Determine the (X, Y) coordinate at the center of the cell enclosing the given text.  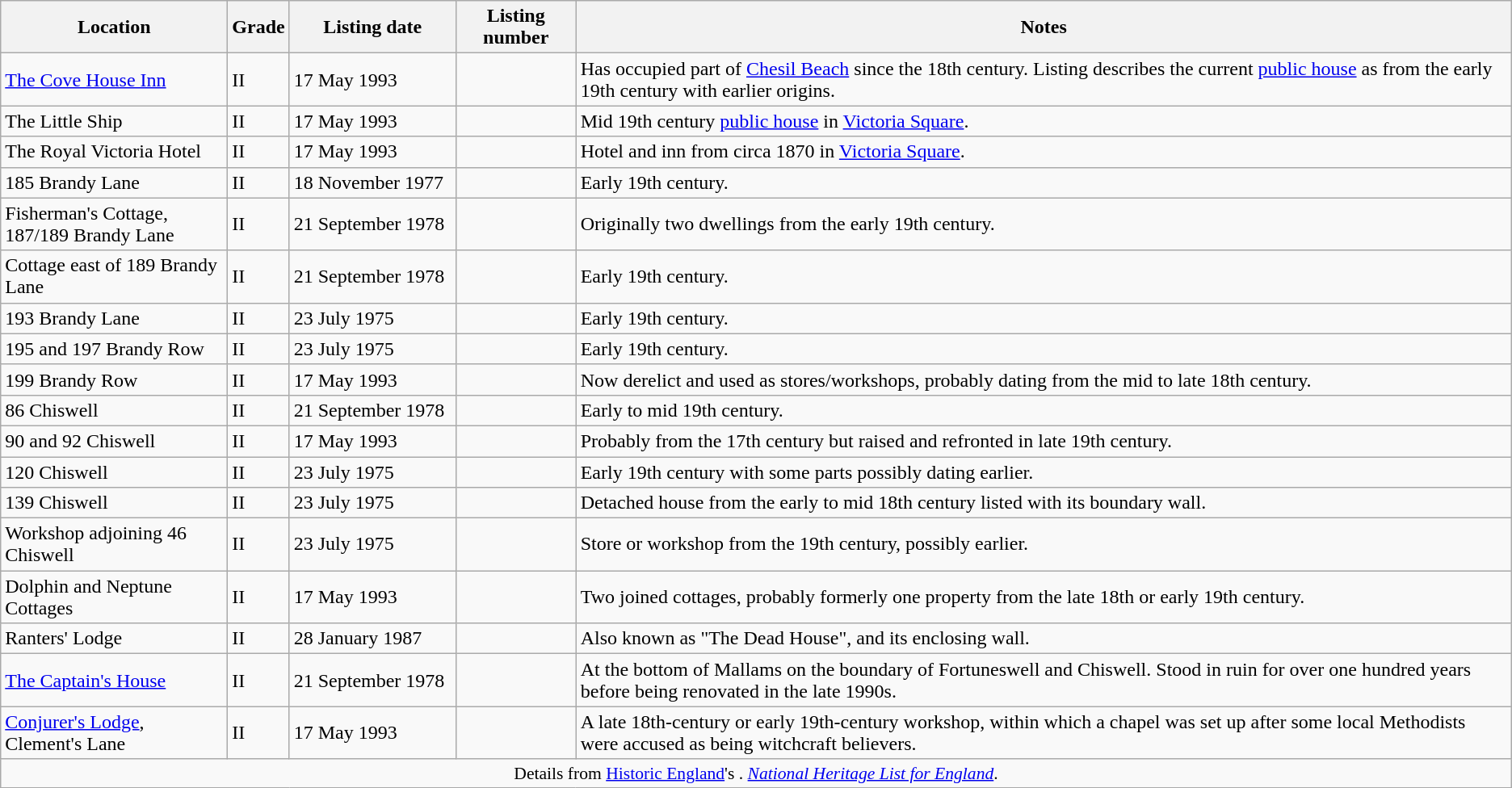
Mid 19th century public house in Victoria Square. (1044, 121)
Ranters' Lodge (115, 639)
Dolphin and Neptune Cottages (115, 597)
Early to mid 19th century. (1044, 410)
Details from Historic England's . National Heritage List for England. (756, 773)
Listing number (515, 27)
139 Chiswell (115, 503)
The Captain's House (115, 680)
Conjurer's Lodge, Clement's Lane (115, 733)
199 Brandy Row (115, 379)
90 and 92 Chiswell (115, 441)
The Royal Victoria Hotel (115, 152)
Now derelict and used as stores/workshops, probably dating from the mid to late 18th century. (1044, 379)
Workshop adjoining 46 Chiswell (115, 544)
Location (115, 27)
Notes (1044, 27)
86 Chiswell (115, 410)
Hotel and inn from circa 1870 in Victoria Square. (1044, 152)
Probably from the 17th century but raised and refronted in late 19th century. (1044, 441)
Listing date (372, 27)
The Cove House Inn (115, 79)
Originally two dwellings from the early 19th century. (1044, 224)
195 and 197 Brandy Row (115, 349)
Also known as "The Dead House", and its enclosing wall. (1044, 639)
Fisherman's Cottage, 187/189 Brandy Lane (115, 224)
193 Brandy Lane (115, 318)
28 January 1987 (372, 639)
The Little Ship (115, 121)
Detached house from the early to mid 18th century listed with its boundary wall. (1044, 503)
Grade (258, 27)
Two joined cottages, probably formerly one property from the late 18th or early 19th century. (1044, 597)
18 November 1977 (372, 182)
Early 19th century with some parts possibly dating earlier. (1044, 472)
Store or workshop from the 19th century, possibly earlier. (1044, 544)
120 Chiswell (115, 472)
185 Brandy Lane (115, 182)
Cottage east of 189 Brandy Lane (115, 276)
